Locate the cell with the specified text and output its [x, y] center coordinate. 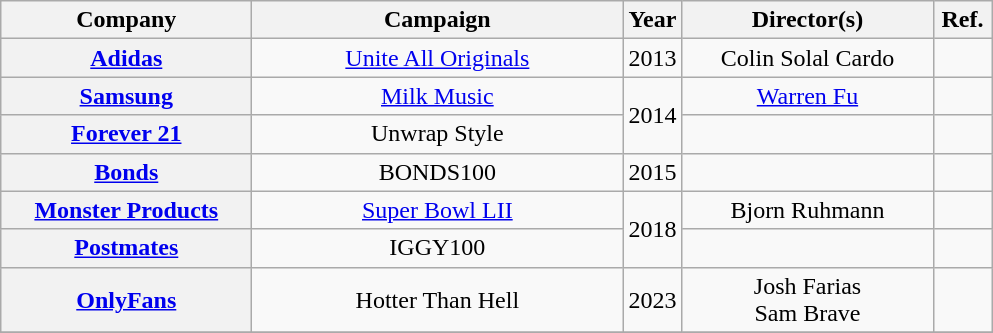
Samsung [126, 96]
Year [652, 20]
Unwrap Style [438, 134]
2015 [652, 172]
Warren Fu [808, 96]
IGGY100 [438, 248]
Bjorn Ruhmann [808, 210]
Bonds [126, 172]
Forever 21 [126, 134]
2014 [652, 115]
Josh FariasSam Brave [808, 300]
Super Bowl LII [438, 210]
Campaign [438, 20]
2013 [652, 58]
Hotter Than Hell [438, 300]
Unite All Originals [438, 58]
OnlyFans [126, 300]
2023 [652, 300]
Adidas [126, 58]
Postmates [126, 248]
Milk Music [438, 96]
Ref. [962, 20]
Company [126, 20]
2018 [652, 229]
Colin Solal Cardo [808, 58]
BONDS100 [438, 172]
Monster Products [126, 210]
Director(s) [808, 20]
